From the cell containing the given text, extract its center point as (X, Y) coordinate. 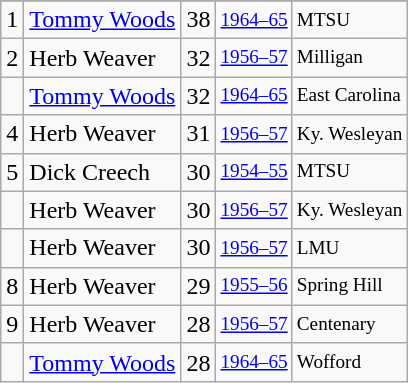
1954–55 (254, 172)
1 (12, 20)
1955–56 (254, 286)
9 (12, 324)
East Carolina (350, 96)
8 (12, 286)
31 (198, 134)
Centenary (350, 324)
Spring Hill (350, 286)
29 (198, 286)
Dick Creech (102, 172)
4 (12, 134)
Wofford (350, 362)
5 (12, 172)
LMU (350, 248)
Milligan (350, 58)
2 (12, 58)
38 (198, 20)
